Find where the given text appears and provide that cell's center as (x, y) coordinate. 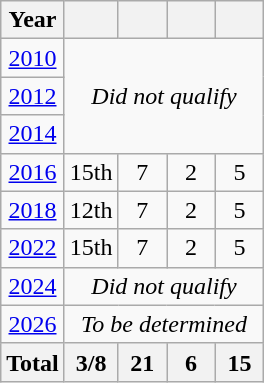
3/8 (91, 362)
2022 (33, 248)
2014 (33, 134)
2012 (33, 96)
21 (142, 362)
2016 (33, 172)
6 (192, 362)
Year (33, 20)
To be determined (164, 324)
2010 (33, 58)
12th (91, 210)
15 (240, 362)
2026 (33, 324)
Total (33, 362)
2018 (33, 210)
2024 (33, 286)
